Scan for the cell matching the given text and deliver its (x, y) coordinate at center. 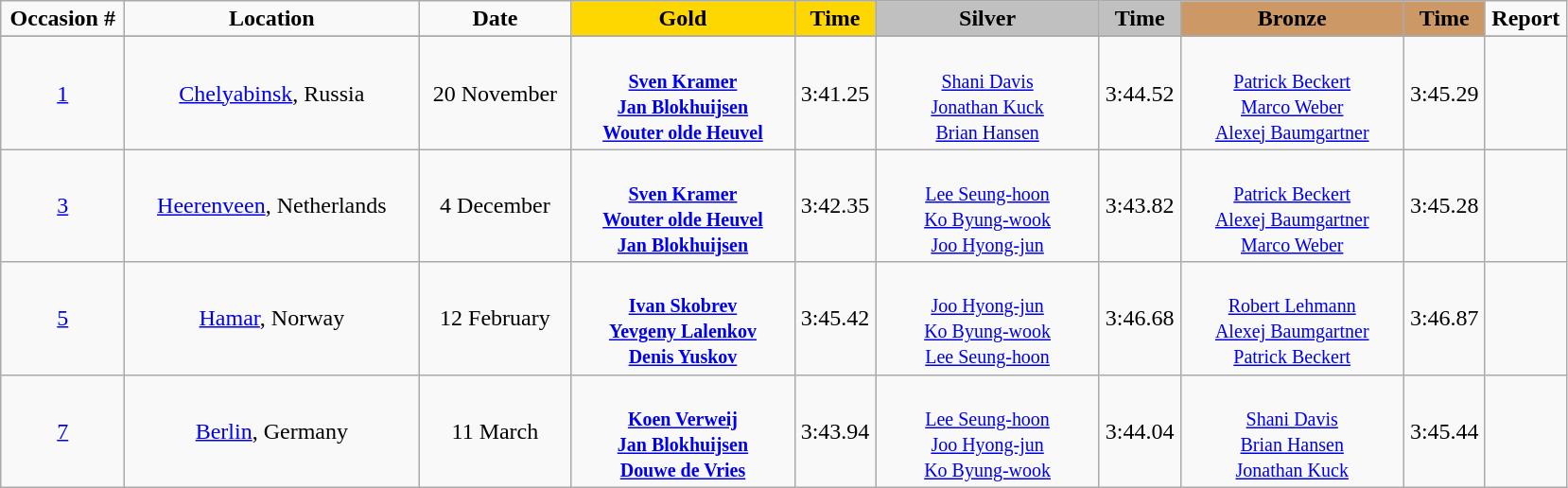
3:41.25 (835, 93)
Date (496, 19)
4 December (496, 206)
Koen VerweijJan BlokhuijsenDouwe de Vries (683, 431)
Chelyabinsk, Russia (272, 93)
Location (272, 19)
1 (62, 93)
3:45.29 (1444, 93)
Ivan SkobrevYevgeny LalenkovDenis Yuskov (683, 318)
11 March (496, 431)
Sven KramerJan BlokhuijsenWouter olde Heuvel (683, 93)
3:45.44 (1444, 431)
Silver (987, 19)
Occasion # (62, 19)
Gold (683, 19)
Patrick BeckertAlexej BaumgartnerMarco Weber (1292, 206)
Lee Seung-hoonKo Byung-wookJoo Hyong-jun (987, 206)
Robert LehmannAlexej BaumgartnerPatrick Beckert (1292, 318)
Shani DavisJonathan KuckBrian Hansen (987, 93)
Heerenveen, Netherlands (272, 206)
3:46.68 (1140, 318)
3:43.82 (1140, 206)
3:46.87 (1444, 318)
3 (62, 206)
3:45.28 (1444, 206)
Shani DavisBrian HansenJonathan Kuck (1292, 431)
3:42.35 (835, 206)
20 November (496, 93)
Report (1525, 19)
Joo Hyong-junKo Byung-wookLee Seung-hoon (987, 318)
Berlin, Germany (272, 431)
5 (62, 318)
3:45.42 (835, 318)
Sven KramerWouter olde HeuvelJan Blokhuijsen (683, 206)
Hamar, Norway (272, 318)
12 February (496, 318)
Lee Seung-hoonJoo Hyong-junKo Byung-wook (987, 431)
3:44.52 (1140, 93)
Bronze (1292, 19)
3:43.94 (835, 431)
Patrick BeckertMarco WeberAlexej Baumgartner (1292, 93)
7 (62, 431)
3:44.04 (1140, 431)
